Extract the (X, Y) coordinate from the center of the cell holding the provided text.  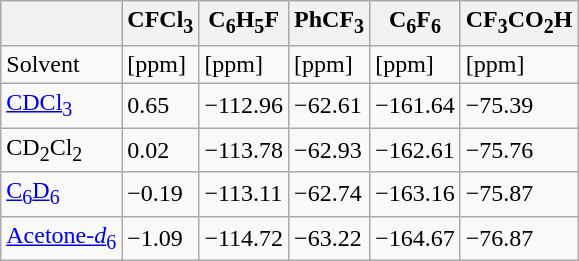
−163.16 (416, 194)
CDCl3 (62, 105)
−75.87 (519, 194)
−63.22 (330, 238)
C6D6 (62, 194)
Solvent (62, 64)
PhCF3 (330, 23)
−162.61 (416, 150)
−75.76 (519, 150)
−62.93 (330, 150)
C6H5F (244, 23)
−0.19 (160, 194)
CD2Cl2 (62, 150)
−161.64 (416, 105)
−113.11 (244, 194)
−62.74 (330, 194)
CFCl3 (160, 23)
−113.78 (244, 150)
CF3CO2H (519, 23)
−62.61 (330, 105)
0.02 (160, 150)
Acetone-d6 (62, 238)
−1.09 (160, 238)
0.65 (160, 105)
−75.39 (519, 105)
−112.96 (244, 105)
C6F6 (416, 23)
−164.67 (416, 238)
−114.72 (244, 238)
−76.87 (519, 238)
